From the cell containing the given text, extract its center point as (X, Y) coordinate. 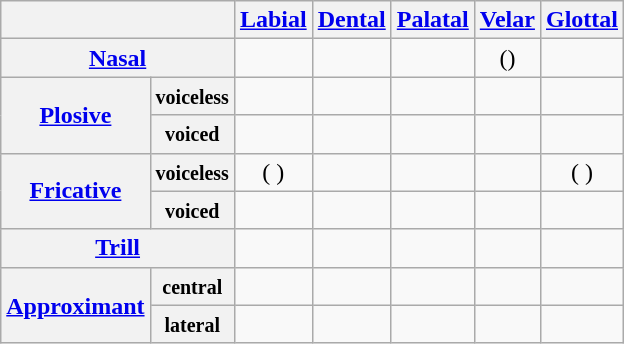
Labial (273, 20)
Palatal (432, 20)
Velar (507, 20)
() (507, 58)
lateral (192, 324)
Plosive (76, 115)
Fricative (76, 191)
Dental (352, 20)
Approximant (76, 305)
Trill (118, 248)
central (192, 286)
Nasal (118, 58)
Glottal (582, 20)
